Return the (X, Y) coordinate for the center point of the cell that contains the specified text.  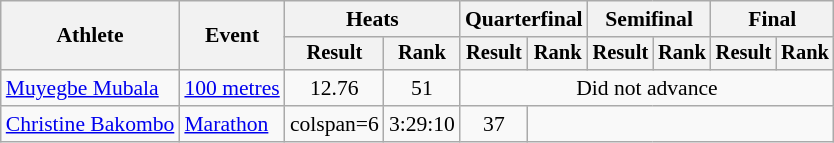
3:29:10 (422, 124)
12.76 (334, 88)
Heats (372, 19)
51 (422, 88)
Quarterfinal (524, 19)
Christine Bakombo (90, 124)
Muyegbe Mubala (90, 88)
Event (232, 36)
Marathon (232, 124)
Semifinal (650, 19)
Final (772, 19)
Did not advance (647, 88)
Athlete (90, 36)
100 metres (232, 88)
colspan=6 (334, 124)
37 (494, 124)
